Detect which cell encompasses the target text, then output its [x, y] center coordinate. 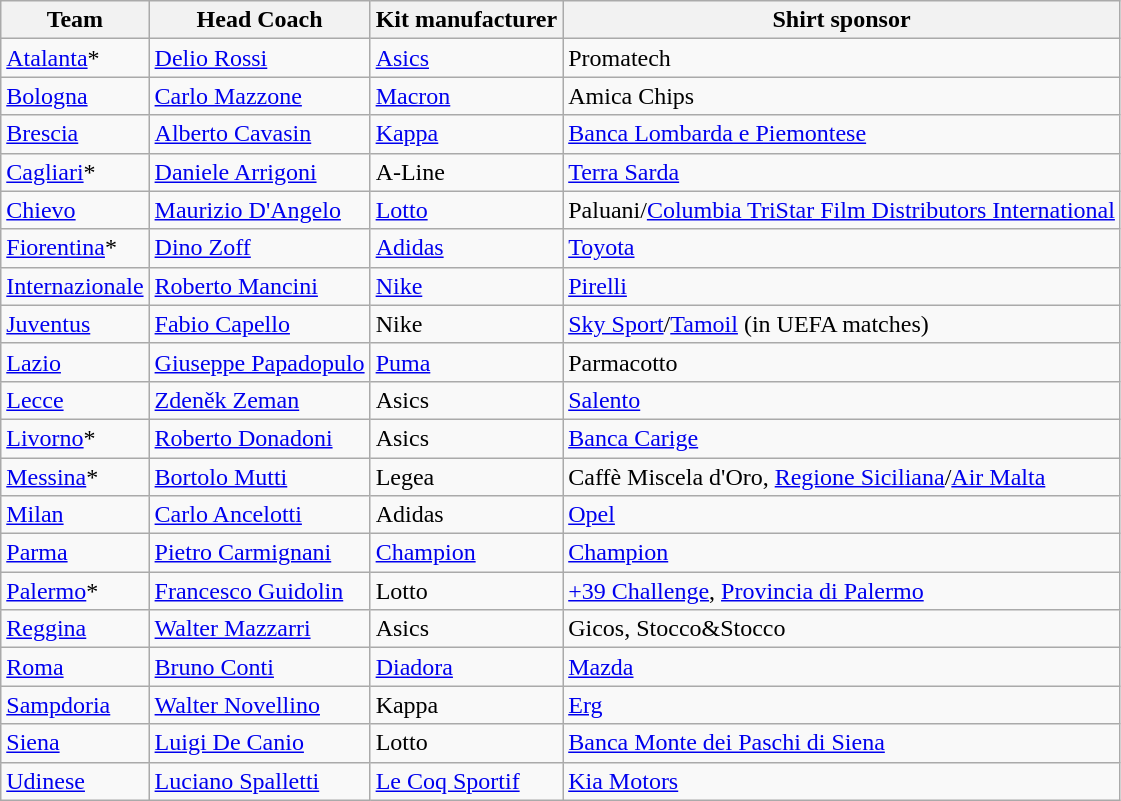
Francesco Guidolin [260, 591]
Gicos, Stocco&Stocco [842, 629]
Dino Zoff [260, 248]
Banca Lombarda e Piemontese [842, 134]
Macron [466, 96]
Banca Monte dei Paschi di Siena [842, 743]
Delio Rossi [260, 58]
Kia Motors [842, 781]
Giuseppe Papadopulo [260, 362]
Parmacotto [842, 362]
Promatech [842, 58]
Atalanta* [75, 58]
Daniele Arrigoni [260, 172]
Palermo* [75, 591]
Cagliari* [75, 172]
Sampdoria [75, 705]
Internazionale [75, 286]
Luigi De Canio [260, 743]
Roma [75, 667]
Alberto Cavasin [260, 134]
Milan [75, 515]
Pietro Carmignani [260, 553]
Banca Carige [842, 438]
Puma [466, 362]
Reggina [75, 629]
Zdeněk Zeman [260, 400]
Fabio Capello [260, 324]
Diadora [466, 667]
Udinese [75, 781]
Roberto Donadoni [260, 438]
Livorno* [75, 438]
Paluani/Columbia TriStar Film Distributors International [842, 210]
Erg [842, 705]
Head Coach [260, 20]
Sky Sport/Tamoil (in UEFA matches) [842, 324]
Amica Chips [842, 96]
Team [75, 20]
+39 Challenge, Provincia di Palermo [842, 591]
Brescia [75, 134]
Le Coq Sportif [466, 781]
Parma [75, 553]
Walter Novellino [260, 705]
Chievo [75, 210]
Luciano Spalletti [260, 781]
Opel [842, 515]
Mazda [842, 667]
Carlo Ancelotti [260, 515]
Legea [466, 477]
Bortolo Mutti [260, 477]
Toyota [842, 248]
Carlo Mazzone [260, 96]
Pirelli [842, 286]
Salento [842, 400]
A-Line [466, 172]
Terra Sarda [842, 172]
Caffè Miscela d'Oro, Regione Siciliana/Air Malta [842, 477]
Lecce [75, 400]
Siena [75, 743]
Roberto Mancini [260, 286]
Bruno Conti [260, 667]
Juventus [75, 324]
Kit manufacturer [466, 20]
Lazio [75, 362]
Bologna [75, 96]
Maurizio D'Angelo [260, 210]
Fiorentina* [75, 248]
Shirt sponsor [842, 20]
Walter Mazzarri [260, 629]
Messina* [75, 477]
